Pinpoint the cell where the given text exists, returning its [x, y] midpoint coordinate. 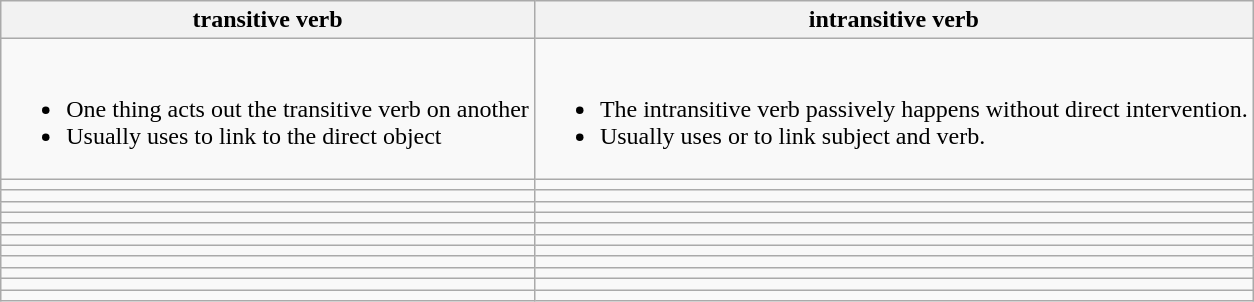
transitive verb [268, 20]
One thing acts out the transitive verb on anotherUsually uses to link to the direct object [268, 109]
intransitive verb [894, 20]
The intransitive verb passively happens without direct intervention.Usually uses or to link subject and verb. [894, 109]
